Search for the cell housing the specified text and yield its (x, y) center coordinate. 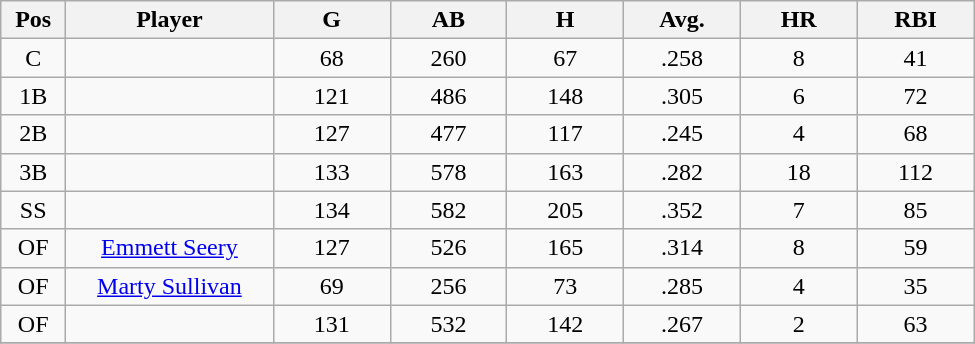
Pos (34, 20)
RBI (916, 20)
131 (332, 324)
73 (566, 286)
41 (916, 58)
2 (798, 324)
69 (332, 286)
Marty Sullivan (170, 286)
1B (34, 96)
63 (916, 324)
AB (448, 20)
Player (170, 20)
260 (448, 58)
.258 (682, 58)
134 (332, 210)
117 (566, 134)
G (332, 20)
148 (566, 96)
.305 (682, 96)
7 (798, 210)
.285 (682, 286)
112 (916, 172)
477 (448, 134)
18 (798, 172)
205 (566, 210)
256 (448, 286)
HR (798, 20)
.245 (682, 134)
35 (916, 286)
165 (566, 248)
582 (448, 210)
Avg. (682, 20)
.352 (682, 210)
.282 (682, 172)
578 (448, 172)
486 (448, 96)
59 (916, 248)
526 (448, 248)
6 (798, 96)
.314 (682, 248)
2B (34, 134)
72 (916, 96)
142 (566, 324)
C (34, 58)
Emmett Seery (170, 248)
67 (566, 58)
121 (332, 96)
85 (916, 210)
H (566, 20)
SS (34, 210)
133 (332, 172)
.267 (682, 324)
3B (34, 172)
532 (448, 324)
163 (566, 172)
